Extract the [x, y] coordinate from the center of the cell holding the provided text.  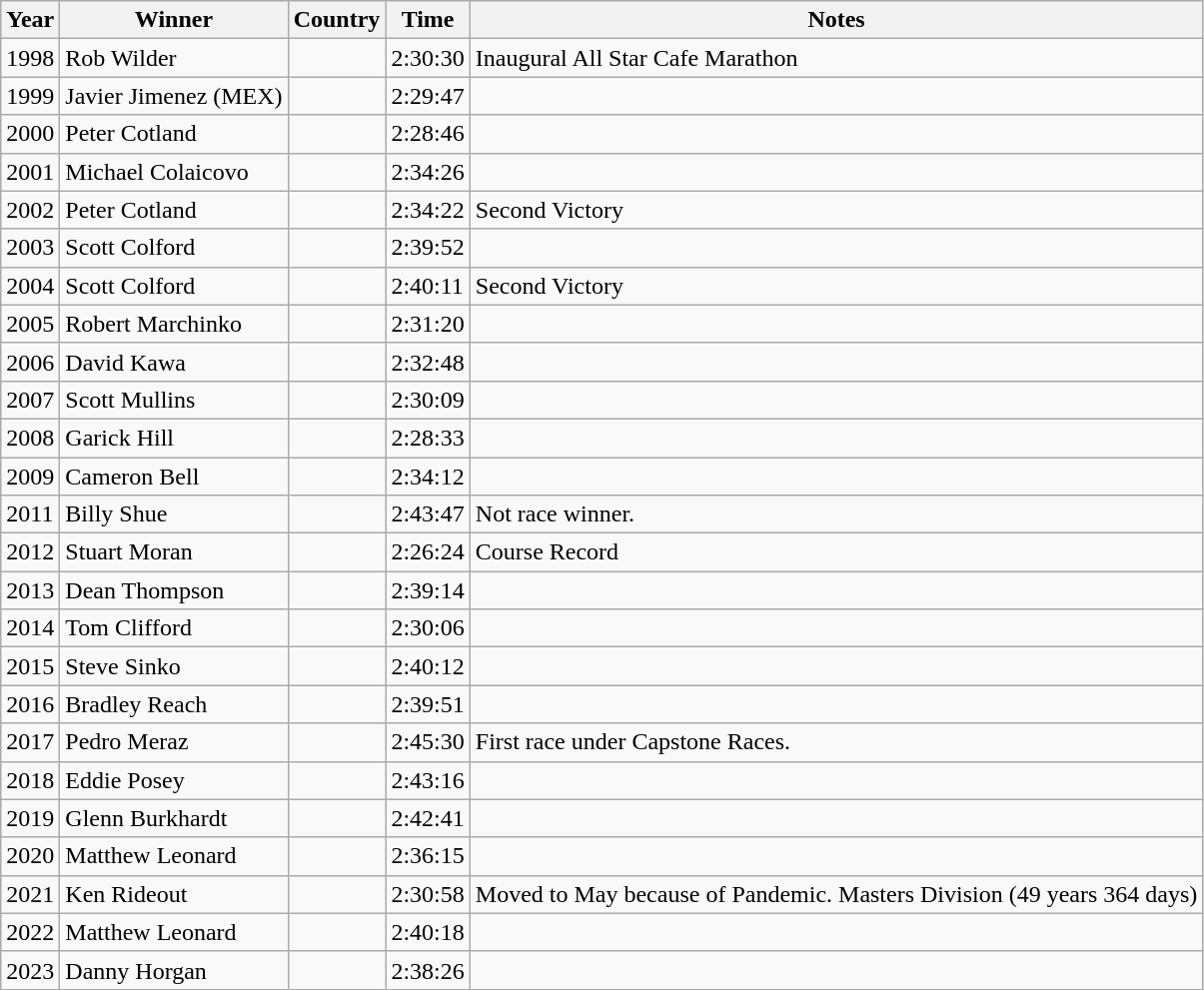
2:26:24 [428, 552]
Bradley Reach [174, 704]
2003 [30, 248]
2009 [30, 477]
2016 [30, 704]
2:39:51 [428, 704]
2001 [30, 172]
2020 [30, 856]
2:34:26 [428, 172]
2021 [30, 894]
2:32:48 [428, 362]
2:36:15 [428, 856]
2019 [30, 818]
2023 [30, 970]
2:28:46 [428, 134]
2005 [30, 324]
2017 [30, 742]
Michael Colaicovo [174, 172]
Dean Thompson [174, 590]
Danny Horgan [174, 970]
2011 [30, 514]
2:30:58 [428, 894]
Ken Rideout [174, 894]
Glenn Burkhardt [174, 818]
Garick Hill [174, 438]
Time [428, 20]
Scott Mullins [174, 400]
2022 [30, 932]
2:43:16 [428, 780]
Country [337, 20]
Pedro Meraz [174, 742]
2:31:20 [428, 324]
Javier Jimenez (MEX) [174, 96]
2:40:18 [428, 932]
2:34:22 [428, 210]
Cameron Bell [174, 477]
2:38:26 [428, 970]
Eddie Posey [174, 780]
Rob Wilder [174, 58]
Billy Shue [174, 514]
Year [30, 20]
2012 [30, 552]
2015 [30, 666]
2007 [30, 400]
2:30:30 [428, 58]
2013 [30, 590]
2:39:52 [428, 248]
2000 [30, 134]
Steve Sinko [174, 666]
Winner [174, 20]
2:43:47 [428, 514]
2006 [30, 362]
Tom Clifford [174, 628]
2:45:30 [428, 742]
2:34:12 [428, 477]
2014 [30, 628]
2008 [30, 438]
2:40:12 [428, 666]
2:28:33 [428, 438]
2004 [30, 286]
Notes [836, 20]
2:30:06 [428, 628]
2:39:14 [428, 590]
Course Record [836, 552]
2:30:09 [428, 400]
2002 [30, 210]
Robert Marchinko [174, 324]
Not race winner. [836, 514]
2:42:41 [428, 818]
David Kawa [174, 362]
First race under Capstone Races. [836, 742]
Moved to May because of Pandemic. Masters Division (49 years 364 days) [836, 894]
1999 [30, 96]
Stuart Moran [174, 552]
2:29:47 [428, 96]
Inaugural All Star Cafe Marathon [836, 58]
1998 [30, 58]
2:40:11 [428, 286]
2018 [30, 780]
